Extract the (x, y) coordinate from the center of the cell holding the provided text.  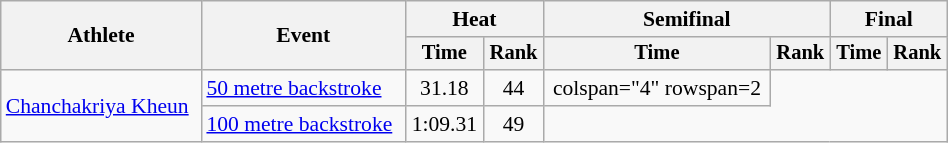
Semifinal (686, 19)
Chanchakriya Kheun (102, 106)
colspan="4" rowspan=2 (656, 88)
Final (888, 19)
1:09.31 (444, 124)
49 (514, 124)
Athlete (102, 36)
44 (514, 88)
31.18 (444, 88)
50 metre backstroke (303, 88)
Event (303, 36)
100 metre backstroke (303, 124)
Heat (474, 19)
